Extract the (X, Y) coordinate from the center of the cell holding the provided text.  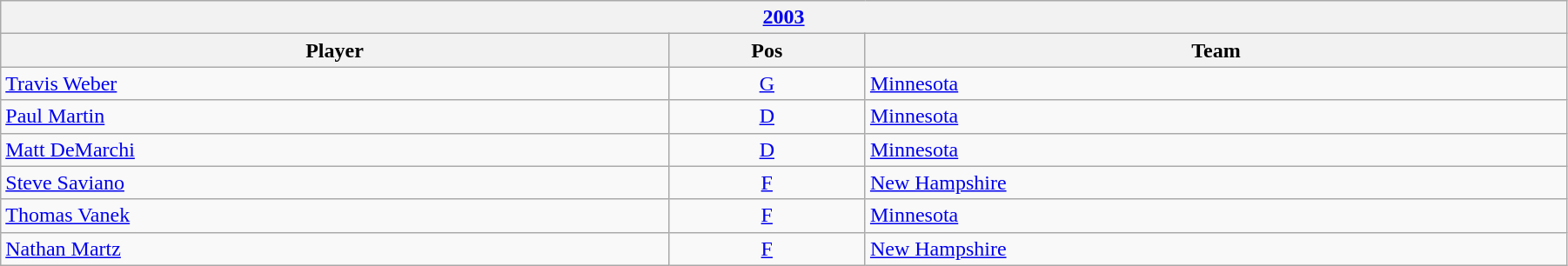
Travis Weber (334, 83)
Pos (767, 50)
Nathan Martz (334, 249)
2003 (784, 17)
Steve Saviano (334, 183)
Player (334, 50)
Thomas Vanek (334, 216)
Team (1216, 50)
Paul Martin (334, 116)
Matt DeMarchi (334, 150)
G (767, 83)
